Output the [x, y] coordinate of the center of the cell containing the given text.  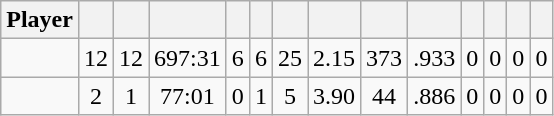
2.15 [334, 58]
Player [40, 20]
5 [290, 96]
25 [290, 58]
697:31 [188, 58]
.933 [434, 58]
3.90 [334, 96]
2 [96, 96]
44 [384, 96]
77:01 [188, 96]
373 [384, 58]
.886 [434, 96]
